Capture the cell that displays the provided text and extract its (x, y) central coordinate. 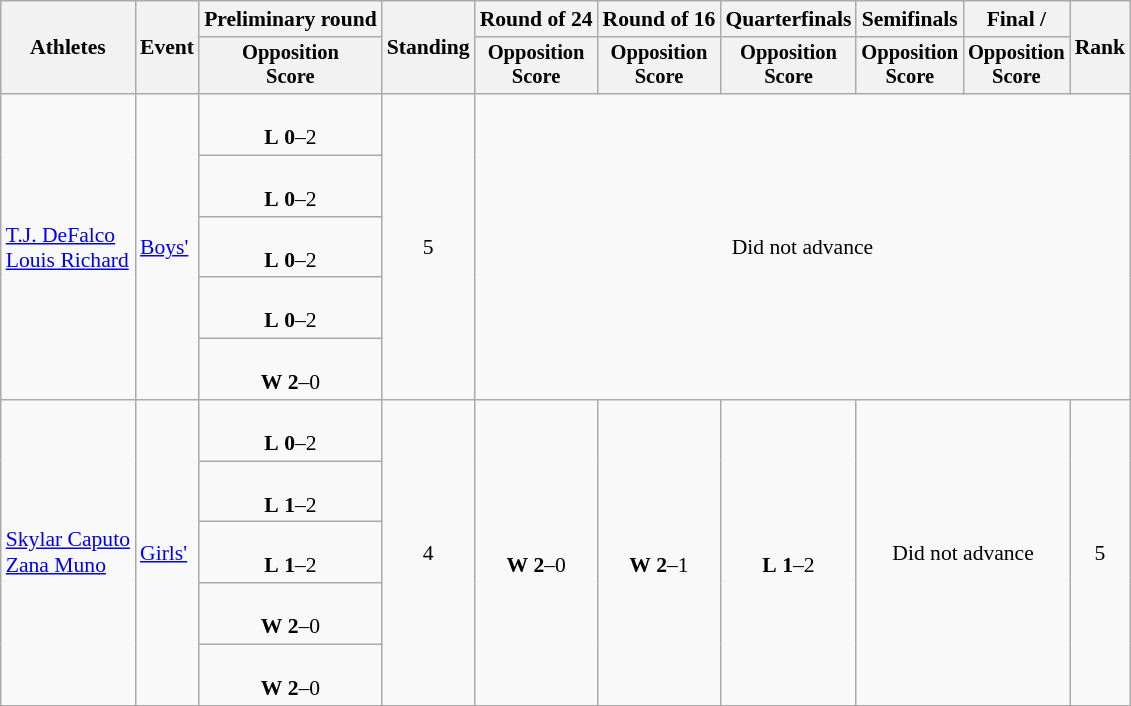
Round of 24 (536, 19)
Event (167, 48)
Standing (428, 48)
T.J. DeFalcoLouis Richard (68, 247)
Quarterfinals (788, 19)
Boys' (167, 247)
Final / (1016, 19)
4 (428, 553)
Round of 16 (660, 19)
W 2–1 (660, 553)
Preliminary round (290, 19)
Semifinals (910, 19)
Rank (1100, 48)
Athletes (68, 48)
Girls' (167, 553)
Skylar CaputoZana Muno (68, 553)
